Scan for the cell matching the given text and deliver its [x, y] coordinate at center. 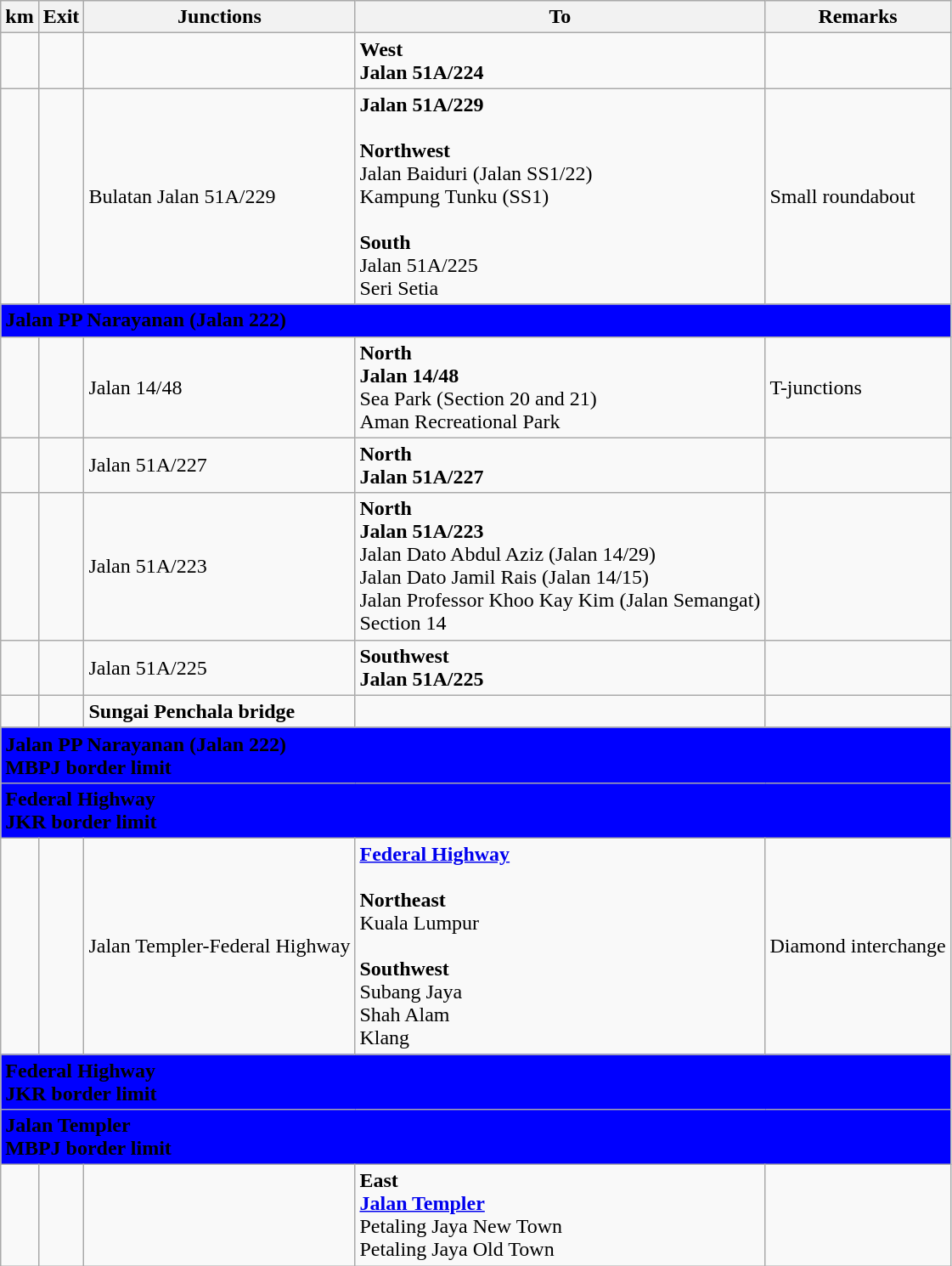
Jalan 51A/227 [219, 466]
To [560, 17]
NorthJalan 14/48Sea Park (Section 20 and 21)Aman Recreational Park [560, 387]
Remarks [858, 17]
Sungai Penchala bridge [219, 711]
EastJalan TemplerPetaling Jaya New TownPetaling Jaya Old Town [560, 1215]
Exit [61, 17]
Bulatan Jalan 51A/229 [219, 196]
Jalan TemplerMBPJ border limit [476, 1137]
NorthJalan 51A/223Jalan Dato Abdul Aziz (Jalan 14/29)Jalan Dato Jamil Rais (Jalan 14/15)Jalan Professor Khoo Kay Kim (Jalan Semangat)Section 14 [560, 566]
Federal HighwayNortheastKuala LumpurSouthwestSubang JayaShah AlamKlang [560, 946]
Jalan 51A/223 [219, 566]
Jalan Templer-Federal Highway [219, 946]
WestJalan 51A/224 [560, 61]
Jalan 51A/229NorthwestJalan Baiduri (Jalan SS1/22)Kampung Tunku (SS1)SouthJalan 51A/225Seri Setia [560, 196]
Jalan PP Narayanan (Jalan 222) [476, 320]
Jalan 14/48 [219, 387]
Junctions [219, 17]
km [20, 17]
NorthJalan 51A/227 [560, 466]
SouthwestJalan 51A/225 [560, 668]
Jalan PP Narayanan (Jalan 222)MBPJ border limit [476, 755]
Jalan 51A/225 [219, 668]
Diamond interchange [858, 946]
T-junctions [858, 387]
Small roundabout [858, 196]
